Pinpoint the cell where the given text exists, returning its [X, Y] midpoint coordinate. 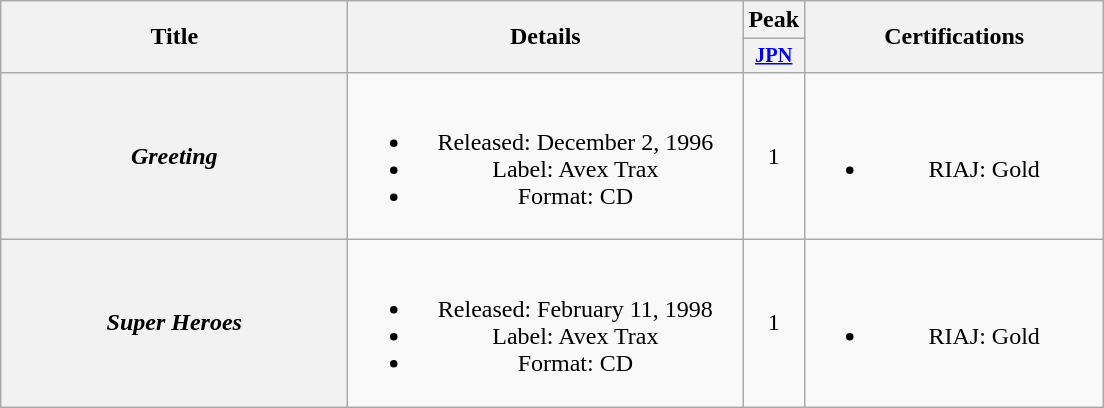
Super Heroes [174, 324]
Title [174, 37]
Details [546, 37]
Peak [774, 20]
JPN [774, 56]
Greeting [174, 156]
Certifications [954, 37]
Released: December 2, 1996Label: Avex TraxFormat: CD [546, 156]
Released: February 11, 1998Label: Avex TraxFormat: CD [546, 324]
